For the text-containing cell, return its midpoint in (x, y) coordinate format. 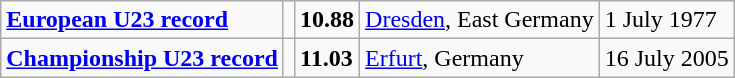
10.88 (326, 20)
European U23 record (142, 20)
16 July 2005 (666, 58)
11.03 (326, 58)
Erfurt, Germany (480, 58)
Dresden, East Germany (480, 20)
1 July 1977 (666, 20)
Championship U23 record (142, 58)
